Output the [x, y] coordinate of the center of the cell containing the given text.  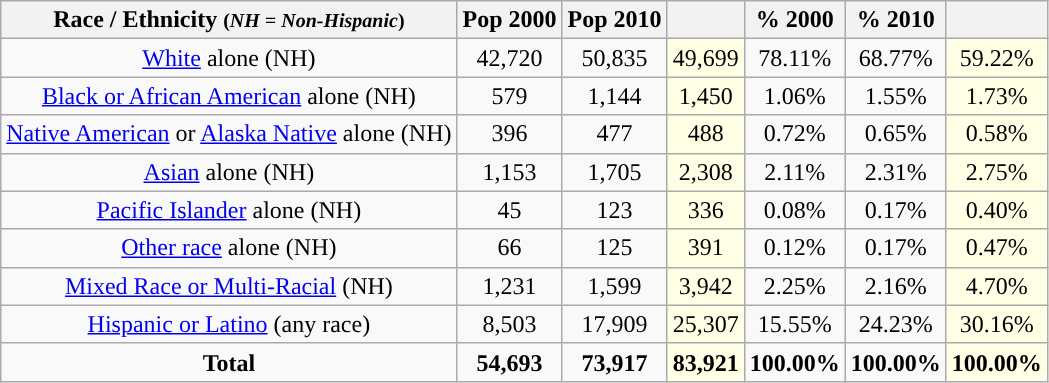
3,942 [706, 286]
25,307 [706, 324]
4.70% [996, 286]
477 [614, 134]
0.40% [996, 210]
123 [614, 210]
66 [510, 248]
42,720 [510, 58]
Total [229, 362]
0.08% [794, 210]
1.73% [996, 96]
59.22% [996, 58]
Black or African American alone (NH) [229, 96]
50,835 [614, 58]
2.31% [896, 172]
54,693 [510, 362]
73,917 [614, 362]
Other race alone (NH) [229, 248]
1,231 [510, 286]
24.23% [896, 324]
2.75% [996, 172]
% 2010 [896, 20]
1,153 [510, 172]
1,599 [614, 286]
0.65% [896, 134]
2.11% [794, 172]
83,921 [706, 362]
1,450 [706, 96]
0.47% [996, 248]
1,144 [614, 96]
Mixed Race or Multi-Racial (NH) [229, 286]
White alone (NH) [229, 58]
Native American or Alaska Native alone (NH) [229, 134]
579 [510, 96]
15.55% [794, 324]
488 [706, 134]
30.16% [996, 324]
45 [510, 210]
68.77% [896, 58]
78.11% [794, 58]
0.72% [794, 134]
125 [614, 248]
49,699 [706, 58]
8,503 [510, 324]
Pop 2010 [614, 20]
1,705 [614, 172]
0.12% [794, 248]
Pacific Islander alone (NH) [229, 210]
% 2000 [794, 20]
1.06% [794, 96]
391 [706, 248]
1.55% [896, 96]
396 [510, 134]
Asian alone (NH) [229, 172]
0.58% [996, 134]
2,308 [706, 172]
Hispanic or Latino (any race) [229, 324]
2.16% [896, 286]
2.25% [794, 286]
Pop 2000 [510, 20]
17,909 [614, 324]
336 [706, 210]
Race / Ethnicity (NH = Non-Hispanic) [229, 20]
